Extract the (X, Y) coordinate from the center of the cell holding the provided text.  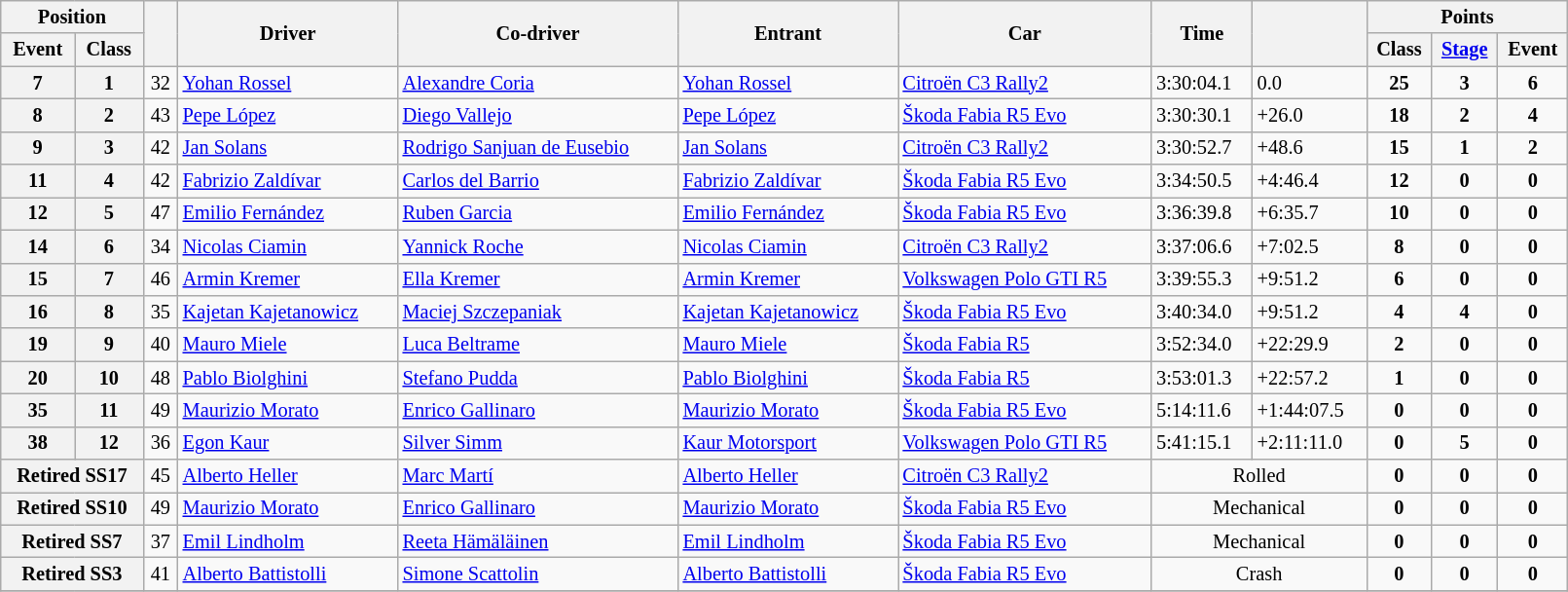
Rolled (1259, 476)
3:36:39.8 (1202, 213)
Simone Scattolin (538, 573)
Alexandre Coria (538, 83)
45 (161, 476)
19 (38, 345)
3:30:04.1 (1202, 83)
Silver Simm (538, 443)
16 (38, 312)
5:41:15.1 (1202, 443)
3:39:55.3 (1202, 279)
Points (1468, 17)
Stefano Pudda (538, 378)
Ruben Garcia (538, 213)
37 (161, 541)
+26.0 (1310, 115)
40 (161, 345)
Entrant (788, 33)
+22:29.9 (1310, 345)
Rodrigo Sanjuan de Eusebio (538, 148)
3:30:52.7 (1202, 148)
3:30:30.1 (1202, 115)
Yannick Roche (538, 246)
34 (161, 246)
41 (161, 573)
Time (1202, 33)
Retired SS10 (72, 508)
47 (161, 213)
Diego Vallejo (538, 115)
3:34:50.5 (1202, 181)
38 (38, 443)
Reeta Hämäläinen (538, 541)
Egon Kaur (288, 443)
Ella Kremer (538, 279)
Car (1026, 33)
48 (161, 378)
3:53:01.3 (1202, 378)
+4:46.4 (1310, 181)
Stage (1465, 50)
25 (1400, 83)
20 (38, 378)
Carlos del Barrio (538, 181)
+22:57.2 (1310, 378)
Crash (1259, 573)
3:37:06.6 (1202, 246)
+6:35.7 (1310, 213)
Retired SS17 (72, 476)
3:52:34.0 (1202, 345)
14 (38, 246)
+48.6 (1310, 148)
Kaur Motorsport (788, 443)
+1:44:07.5 (1310, 410)
36 (161, 443)
32 (161, 83)
3:40:34.0 (1202, 312)
Maciej Szczepaniak (538, 312)
+7:02.5 (1310, 246)
0.0 (1310, 83)
+2:11:11.0 (1310, 443)
Retired SS7 (72, 541)
46 (161, 279)
5:14:11.6 (1202, 410)
Driver (288, 33)
Co-driver (538, 33)
Marc Martí (538, 476)
Position (72, 17)
Luca Beltrame (538, 345)
43 (161, 115)
18 (1400, 115)
Retired SS3 (72, 573)
